Pinpoint the cell where the given text exists, returning its [X, Y] midpoint coordinate. 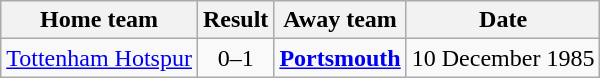
Tottenham Hotspur [100, 58]
0–1 [235, 58]
Date [503, 20]
Home team [100, 20]
Away team [340, 20]
Result [235, 20]
10 December 1985 [503, 58]
Portsmouth [340, 58]
